Identify which cell holds the provided text, then report its (X, Y) central coordinate. 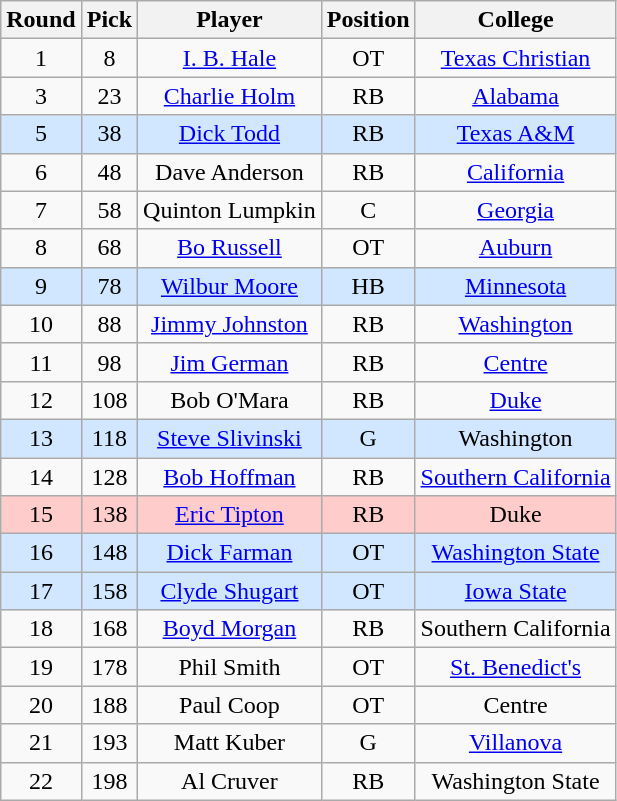
21 (41, 743)
10 (41, 324)
128 (109, 477)
118 (109, 438)
Villanova (516, 743)
Jimmy Johnston (230, 324)
Dave Anderson (230, 172)
23 (109, 96)
Charlie Holm (230, 96)
Georgia (516, 210)
Pick (109, 20)
Alabama (516, 96)
Minnesota (516, 286)
Eric Tipton (230, 515)
College (516, 20)
16 (41, 553)
11 (41, 362)
38 (109, 134)
Auburn (516, 248)
158 (109, 591)
Texas A&M (516, 134)
18 (41, 629)
Player (230, 20)
188 (109, 705)
168 (109, 629)
Matt Kuber (230, 743)
78 (109, 286)
20 (41, 705)
58 (109, 210)
88 (109, 324)
6 (41, 172)
13 (41, 438)
Bob Hoffman (230, 477)
California (516, 172)
HB (368, 286)
I. B. Hale (230, 58)
98 (109, 362)
15 (41, 515)
1 (41, 58)
5 (41, 134)
Clyde Shugart (230, 591)
48 (109, 172)
Al Cruver (230, 781)
Iowa State (516, 591)
14 (41, 477)
Texas Christian (516, 58)
22 (41, 781)
138 (109, 515)
198 (109, 781)
Jim German (230, 362)
Paul Coop (230, 705)
Wilbur Moore (230, 286)
148 (109, 553)
Steve Slivinski (230, 438)
St. Benedict's (516, 667)
Dick Todd (230, 134)
Bob O'Mara (230, 400)
12 (41, 400)
Bo Russell (230, 248)
178 (109, 667)
Dick Farman (230, 553)
Boyd Morgan (230, 629)
Position (368, 20)
9 (41, 286)
7 (41, 210)
108 (109, 400)
19 (41, 667)
17 (41, 591)
193 (109, 743)
3 (41, 96)
C (368, 210)
Quinton Lumpkin (230, 210)
68 (109, 248)
Round (41, 20)
Phil Smith (230, 667)
